From the cell containing the given text, extract its center point as (X, Y) coordinate. 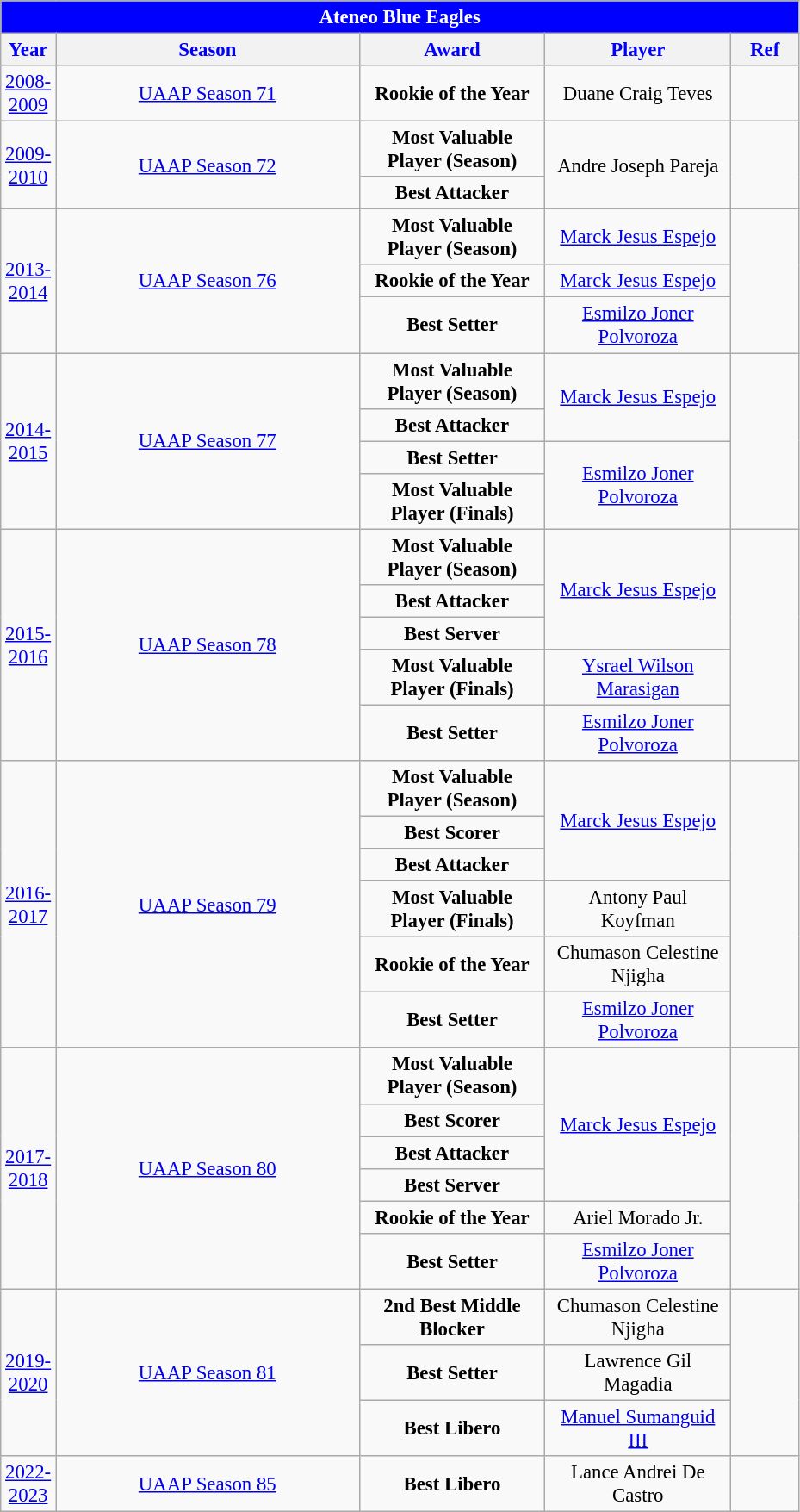
Ariel Morado Jr. (638, 1217)
UAAP Season 77 (207, 441)
2009-2010 (28, 165)
UAAP Season 80 (207, 1169)
Lance Andrei De Castro (638, 1484)
UAAP Season 78 (207, 644)
Duane Craig Teves (638, 93)
Lawrence Gil Magadia (638, 1373)
UAAP Season 71 (207, 93)
2015-2016 (28, 644)
2nd Best Middle Blocker (452, 1316)
Ateneo Blue Eagles (400, 17)
2014-2015 (28, 441)
Ysrael Wilson Marasigan (638, 677)
2013-2014 (28, 281)
2019-2020 (28, 1372)
UAAP Season 72 (207, 165)
Player (638, 50)
Manuel Sumanguid III (638, 1428)
Antony Paul Koyfman (638, 910)
2016-2017 (28, 905)
UAAP Season 85 (207, 1484)
Ref (765, 50)
UAAP Season 79 (207, 905)
Award (452, 50)
2022-2023 (28, 1484)
UAAP Season 76 (207, 281)
2008-2009 (28, 93)
2017-2018 (28, 1169)
UAAP Season 81 (207, 1372)
Year (28, 50)
Season (207, 50)
Andre Joseph Pareja (638, 165)
